Identify which cell holds the provided text, then report its (x, y) central coordinate. 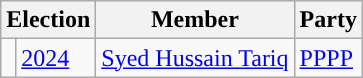
Member (195, 20)
PPPP (328, 58)
Election (48, 20)
2024 (56, 58)
Party (328, 20)
Syed Hussain Tariq (195, 58)
